From the cell containing the given text, extract its center point as [X, Y] coordinate. 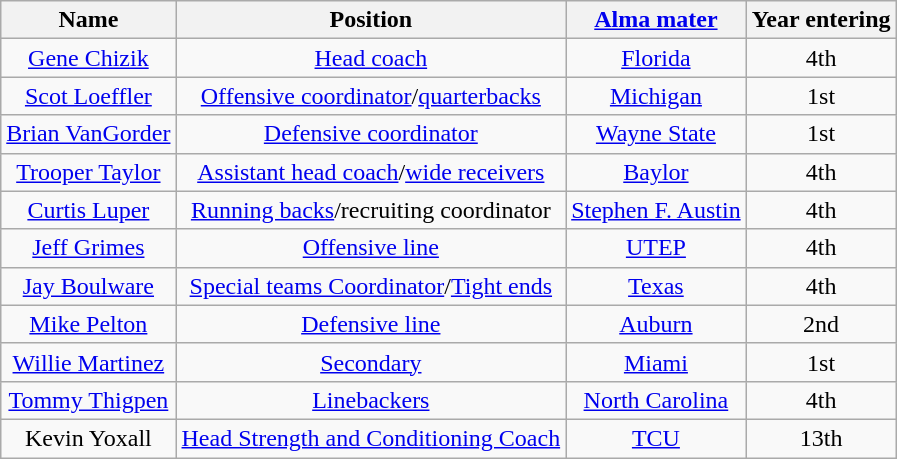
Alma mater [656, 20]
Head Strength and Conditioning Coach [371, 438]
Position [371, 20]
Defensive coordinator [371, 134]
Stephen F. Austin [656, 210]
Texas [656, 286]
Jeff Grimes [88, 248]
Secondary [371, 362]
Linebackers [371, 400]
Auburn [656, 324]
Jay Boulware [88, 286]
Kevin Yoxall [88, 438]
Assistant head coach/wide receivers [371, 172]
Year entering [821, 20]
Gene Chizik [88, 58]
North Carolina [656, 400]
Willie Martinez [88, 362]
Baylor [656, 172]
TCU [656, 438]
Miami [656, 362]
Offensive coordinator/quarterbacks [371, 96]
UTEP [656, 248]
Wayne State [656, 134]
Tommy Thigpen [88, 400]
Offensive line [371, 248]
2nd [821, 324]
Head coach [371, 58]
Trooper Taylor [88, 172]
Special teams Coordinator/Tight ends [371, 286]
Curtis Luper [88, 210]
Scot Loeffler [88, 96]
Defensive line [371, 324]
Running backs/recruiting coordinator [371, 210]
Florida [656, 58]
Michigan [656, 96]
13th [821, 438]
Brian VanGorder [88, 134]
Mike Pelton [88, 324]
Name [88, 20]
